Return [x, y] of the center of cell containing provided text 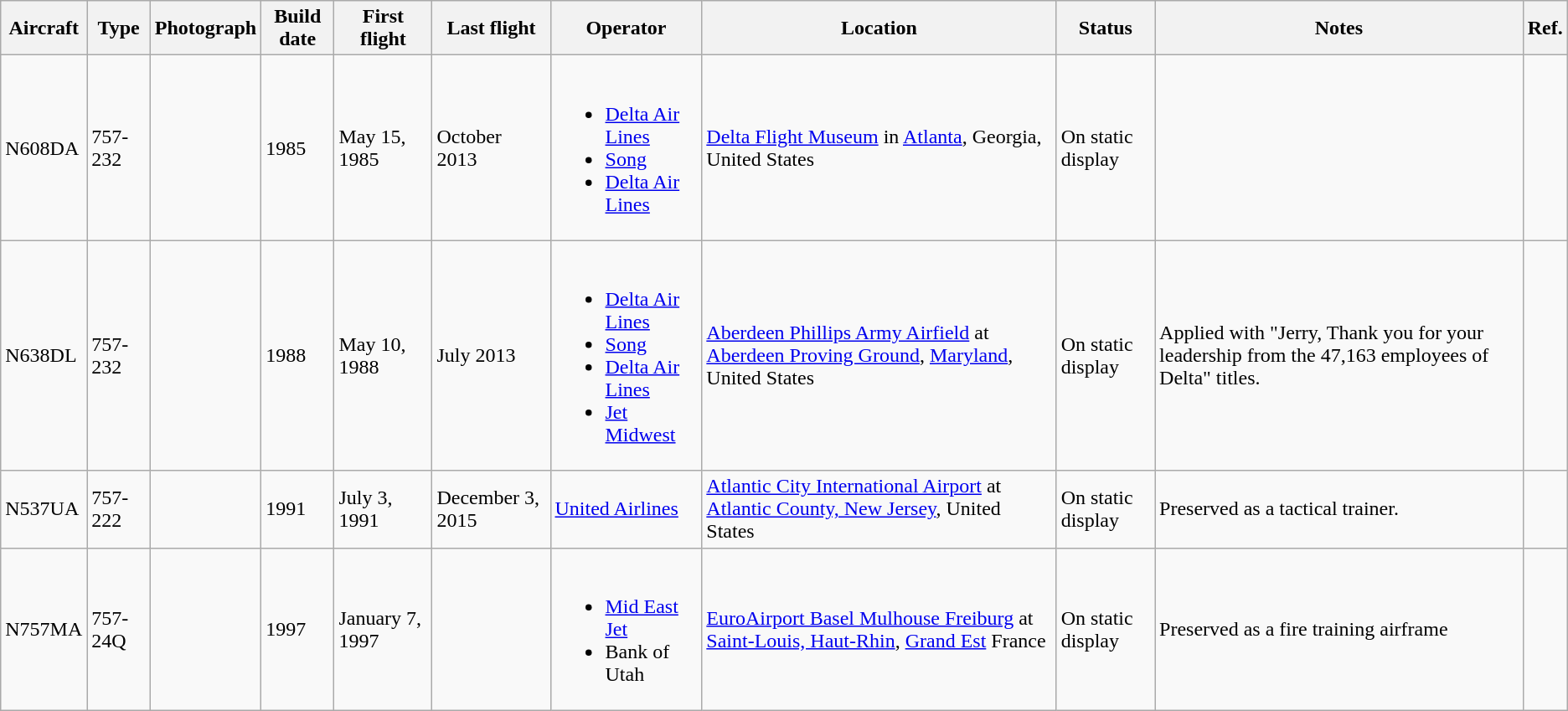
January 7, 1997 [384, 629]
July 3, 1991 [384, 509]
Status [1106, 28]
Delta Air LinesSongDelta Air Lines [627, 147]
May 10, 1988 [384, 355]
757-222 [119, 509]
United Airlines [627, 509]
Notes [1339, 28]
Applied with "Jerry, Thank you for your leadership from the 47,163 employees of Delta" titles. [1339, 355]
Mid East JetBank of Utah [627, 629]
N757MA [44, 629]
Photograph [205, 28]
1997 [298, 629]
Aircraft [44, 28]
Location [879, 28]
Ref. [1545, 28]
757-24Q [119, 629]
1991 [298, 509]
Delta Flight Museum in Atlanta, Georgia, United States [879, 147]
Type [119, 28]
Build date [298, 28]
October 2013 [491, 147]
Operator [627, 28]
1988 [298, 355]
Delta Air LinesSongDelta Air LinesJet Midwest [627, 355]
Preserved as a fire training airframe [1339, 629]
Preserved as a tactical trainer. [1339, 509]
EuroAirport Basel Mulhouse Freiburg at Saint-Louis, Haut-Rhin, Grand Est France [879, 629]
Aberdeen Phillips Army Airfield at Aberdeen Proving Ground, Maryland, United States [879, 355]
Last flight [491, 28]
1985 [298, 147]
N608DA [44, 147]
May 15, 1985 [384, 147]
N638DL [44, 355]
July 2013 [491, 355]
N537UA [44, 509]
December 3, 2015 [491, 509]
First flight [384, 28]
Atlantic City International Airport at Atlantic County, New Jersey, United States [879, 509]
